Provide the (x, y) coordinate of the cell's center where the given text is located.  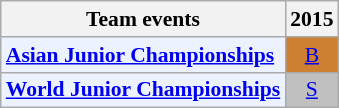
S (312, 90)
Team events (143, 19)
2015 (312, 19)
Asian Junior Championships (143, 55)
World Junior Championships (143, 90)
B (312, 55)
